Search for the cell housing the specified text and yield its [X, Y] center coordinate. 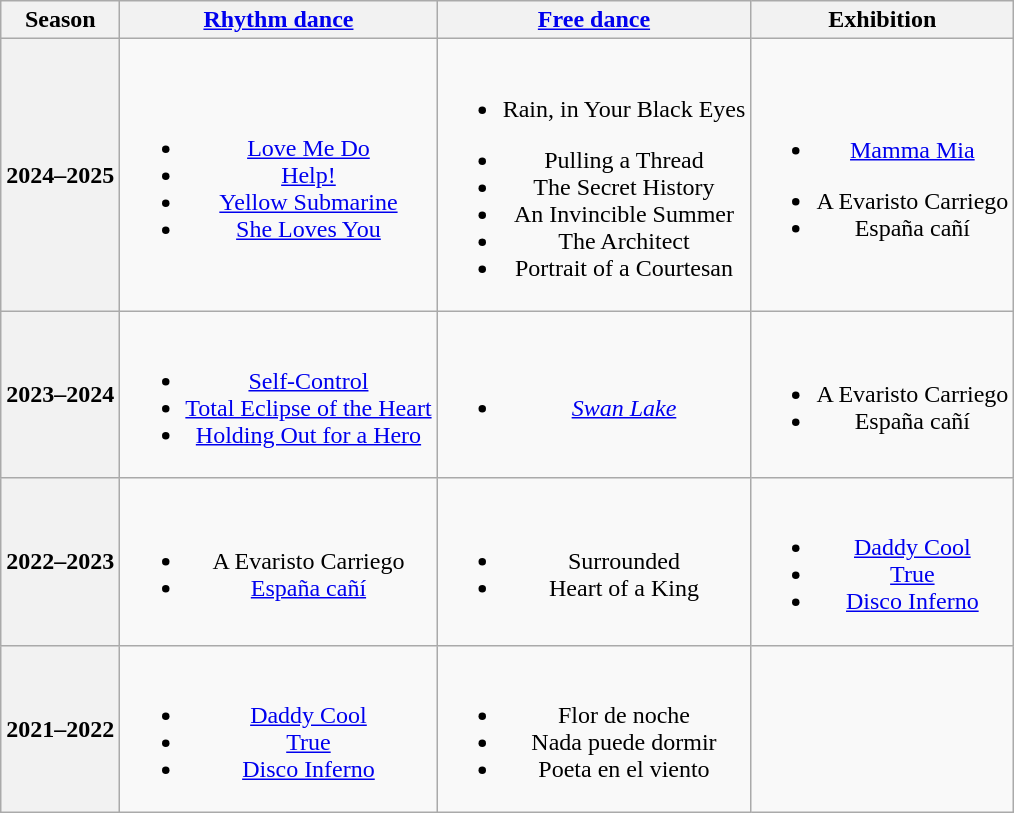
Mamma Mia A Evaristo Carriego España cañí [882, 175]
2023–2024 [60, 394]
SurroundedHeart of a King [594, 562]
Love Me DoHelp!Yellow SubmarineShe Loves You [278, 175]
2021–2022 [60, 728]
Rhythm dance [278, 20]
Exhibition [882, 20]
Rain, in Your Black Eyes Pulling a ThreadThe Secret HistoryAn Invincible SummerThe ArchitectPortrait of a Courtesan [594, 175]
2024–2025 [60, 175]
Swan Lake [594, 394]
Self-Control Total Eclipse of the HeartHolding Out for a Hero [278, 394]
Season [60, 20]
2022–2023 [60, 562]
Flor de nocheNada puede dormirPoeta en el viento [594, 728]
Free dance [594, 20]
